Extract the [X, Y] coordinate from the center of the cell holding the provided text.  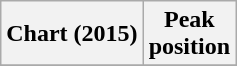
Chart (2015) [72, 34]
Peakposition [189, 34]
